Identify which cell holds the provided text, then report its (x, y) central coordinate. 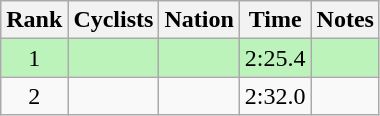
Nation (199, 20)
2:32.0 (275, 96)
2 (34, 96)
1 (34, 58)
Rank (34, 20)
Time (275, 20)
Notes (345, 20)
Cyclists (114, 20)
2:25.4 (275, 58)
